Scan for the cell matching the given text and deliver its [X, Y] coordinate at center. 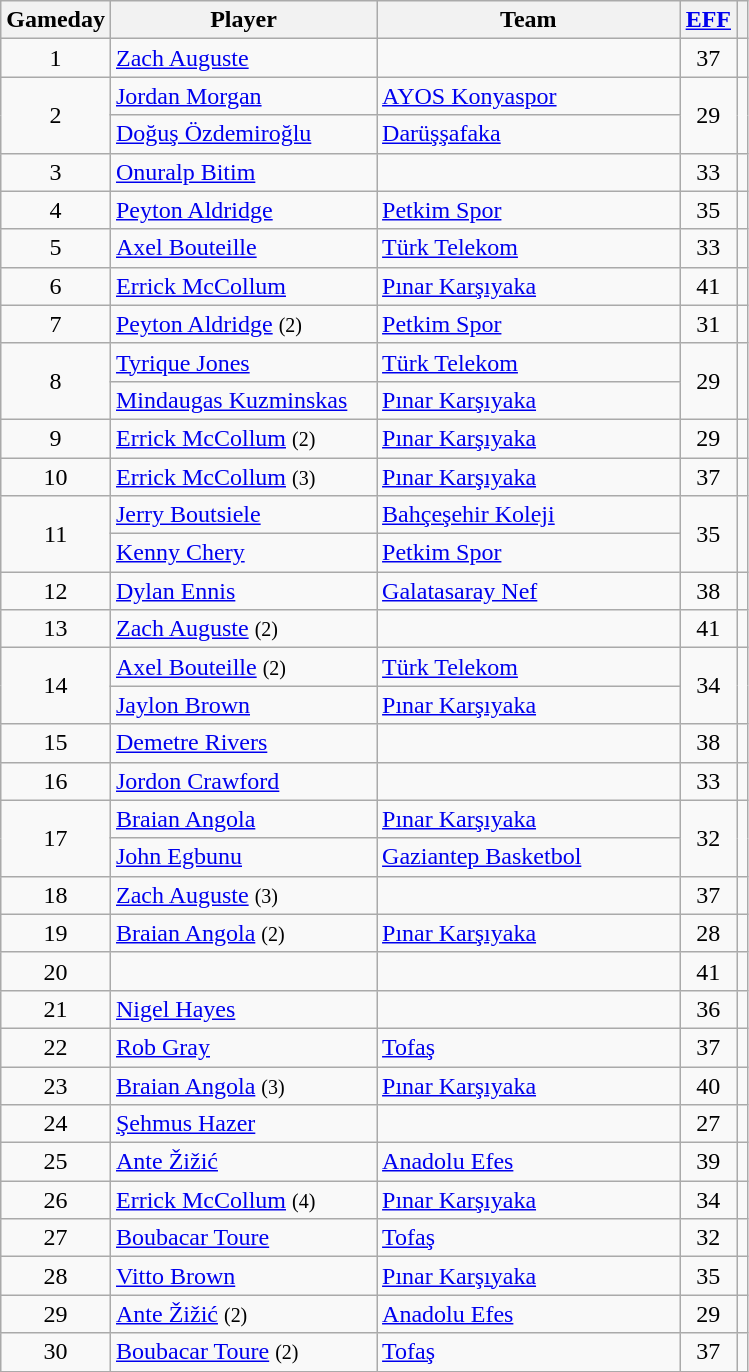
11 [56, 534]
Galatasaray Nef [529, 591]
6 [56, 286]
10 [56, 477]
26 [56, 1200]
Jerry Boutsiele [243, 515]
13 [56, 629]
Peyton Aldridge (2) [243, 324]
Tyrique Jones [243, 362]
39 [708, 1162]
5 [56, 248]
Onuralp Bitim [243, 172]
40 [708, 1085]
AYOS Konyaspor [529, 96]
Kenny Chery [243, 553]
Errick McCollum (2) [243, 438]
16 [56, 781]
Braian Angola [243, 819]
31 [708, 324]
Bahçeşehir Koleji [529, 515]
Gameday [56, 20]
2 [56, 115]
Demetre Rivers [243, 743]
20 [56, 971]
Braian Angola (2) [243, 933]
Şehmus Hazer [243, 1124]
21 [56, 1009]
Jaylon Brown [243, 705]
Axel Bouteille [243, 248]
Ante Žižić [243, 1162]
Zach Auguste (3) [243, 895]
24 [56, 1124]
23 [56, 1085]
Jordan Morgan [243, 96]
Zach Auguste (2) [243, 629]
Team [529, 20]
Rob Gray [243, 1047]
30 [56, 1352]
Mindaugas Kuzminskas [243, 400]
EFF [708, 20]
Peyton Aldridge [243, 210]
Braian Angola (3) [243, 1085]
4 [56, 210]
Vitto Brown [243, 1276]
Boubacar Toure (2) [243, 1352]
Doğuş Özdemiroğlu [243, 134]
7 [56, 324]
Errick McCollum (3) [243, 477]
Errick McCollum [243, 286]
Dylan Ennis [243, 591]
Ante Žižić (2) [243, 1314]
Player [243, 20]
Zach Auguste [243, 58]
22 [56, 1047]
Errick McCollum (4) [243, 1200]
Jordon Crawford [243, 781]
Boubacar Toure [243, 1238]
8 [56, 381]
Axel Bouteille (2) [243, 667]
17 [56, 838]
19 [56, 933]
14 [56, 686]
25 [56, 1162]
John Egbunu [243, 857]
36 [708, 1009]
9 [56, 438]
Nigel Hayes [243, 1009]
Darüşşafaka [529, 134]
1 [56, 58]
3 [56, 172]
18 [56, 895]
12 [56, 591]
15 [56, 743]
Gaziantep Basketbol [529, 857]
